Scan for the cell matching the given text and deliver its (x, y) coordinate at center. 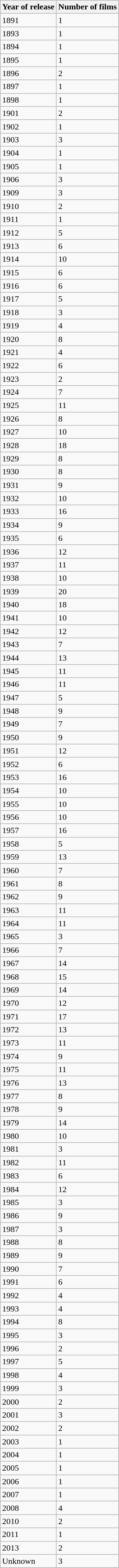
1947 (29, 698)
1923 (29, 379)
1910 (29, 206)
1956 (29, 817)
1941 (29, 618)
Year of release (29, 7)
1975 (29, 1070)
2010 (29, 1521)
1931 (29, 485)
1945 (29, 671)
1952 (29, 764)
1912 (29, 233)
1911 (29, 220)
1928 (29, 445)
1904 (29, 153)
1894 (29, 47)
1981 (29, 1149)
1922 (29, 365)
1966 (29, 950)
1983 (29, 1176)
2002 (29, 1428)
1939 (29, 592)
1987 (29, 1229)
1996 (29, 1348)
1990 (29, 1269)
1950 (29, 737)
Unknown (29, 1561)
1970 (29, 1003)
1902 (29, 126)
1960 (29, 870)
1991 (29, 1282)
1929 (29, 459)
1914 (29, 259)
1909 (29, 193)
1979 (29, 1123)
1916 (29, 286)
1978 (29, 1109)
1896 (29, 73)
1963 (29, 910)
2013 (29, 1548)
1976 (29, 1083)
1959 (29, 857)
2000 (29, 1402)
1977 (29, 1096)
1957 (29, 831)
1936 (29, 551)
1961 (29, 884)
1891 (29, 20)
1935 (29, 538)
1985 (29, 1202)
1986 (29, 1216)
1920 (29, 339)
1934 (29, 525)
1997 (29, 1362)
1917 (29, 299)
1962 (29, 897)
1971 (29, 1017)
1951 (29, 751)
15 (88, 976)
1893 (29, 34)
2007 (29, 1495)
1969 (29, 990)
1938 (29, 578)
2004 (29, 1455)
1901 (29, 113)
1980 (29, 1136)
2011 (29, 1534)
1905 (29, 166)
1933 (29, 512)
1940 (29, 605)
1964 (29, 923)
1982 (29, 1162)
1968 (29, 976)
1973 (29, 1043)
1955 (29, 804)
1967 (29, 963)
2006 (29, 1481)
1948 (29, 711)
1943 (29, 645)
1972 (29, 1030)
1915 (29, 273)
1906 (29, 180)
1930 (29, 472)
1953 (29, 777)
1895 (29, 60)
1965 (29, 937)
2001 (29, 1415)
1949 (29, 724)
1989 (29, 1256)
1942 (29, 631)
1913 (29, 246)
20 (88, 592)
Number of films (88, 7)
1924 (29, 392)
1958 (29, 844)
1995 (29, 1335)
2003 (29, 1442)
1932 (29, 498)
1903 (29, 140)
1897 (29, 87)
1921 (29, 352)
2005 (29, 1468)
1944 (29, 658)
17 (88, 1017)
1946 (29, 684)
1927 (29, 432)
1954 (29, 790)
2008 (29, 1508)
1919 (29, 326)
1988 (29, 1242)
1898 (29, 100)
1993 (29, 1309)
1937 (29, 565)
1994 (29, 1322)
1926 (29, 419)
1992 (29, 1295)
1999 (29, 1388)
1918 (29, 312)
1998 (29, 1375)
1925 (29, 406)
1974 (29, 1056)
1984 (29, 1189)
